Determine the [X, Y] coordinate at the center of the cell enclosing the given text.  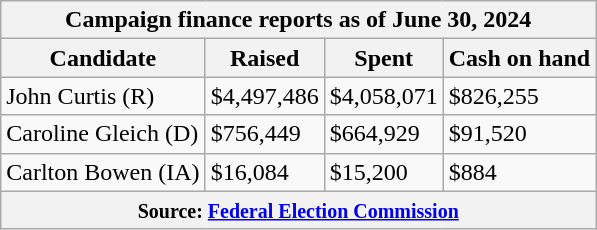
$826,255 [519, 96]
$4,497,486 [264, 96]
Spent [384, 58]
Caroline Gleich (D) [103, 134]
$16,084 [264, 172]
Candidate [103, 58]
Raised [264, 58]
Cash on hand [519, 58]
$91,520 [519, 134]
Carlton Bowen (IA) [103, 172]
Campaign finance reports as of June 30, 2024 [298, 20]
$4,058,071 [384, 96]
$664,929 [384, 134]
John Curtis (R) [103, 96]
$756,449 [264, 134]
Source: Federal Election Commission [298, 210]
$15,200 [384, 172]
$884 [519, 172]
